Provide the (X, Y) coordinate of the cell's center where the given text is located.  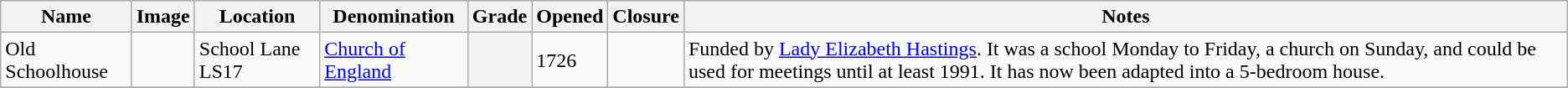
Name (66, 17)
Old Schoolhouse (66, 60)
1726 (570, 60)
Denomination (394, 17)
Notes (1126, 17)
Location (256, 17)
Image (162, 17)
Grade (499, 17)
Closure (647, 17)
Opened (570, 17)
Church of England (394, 60)
School Lane LS17 (256, 60)
